For the text-containing cell, return its midpoint in (x, y) coordinate format. 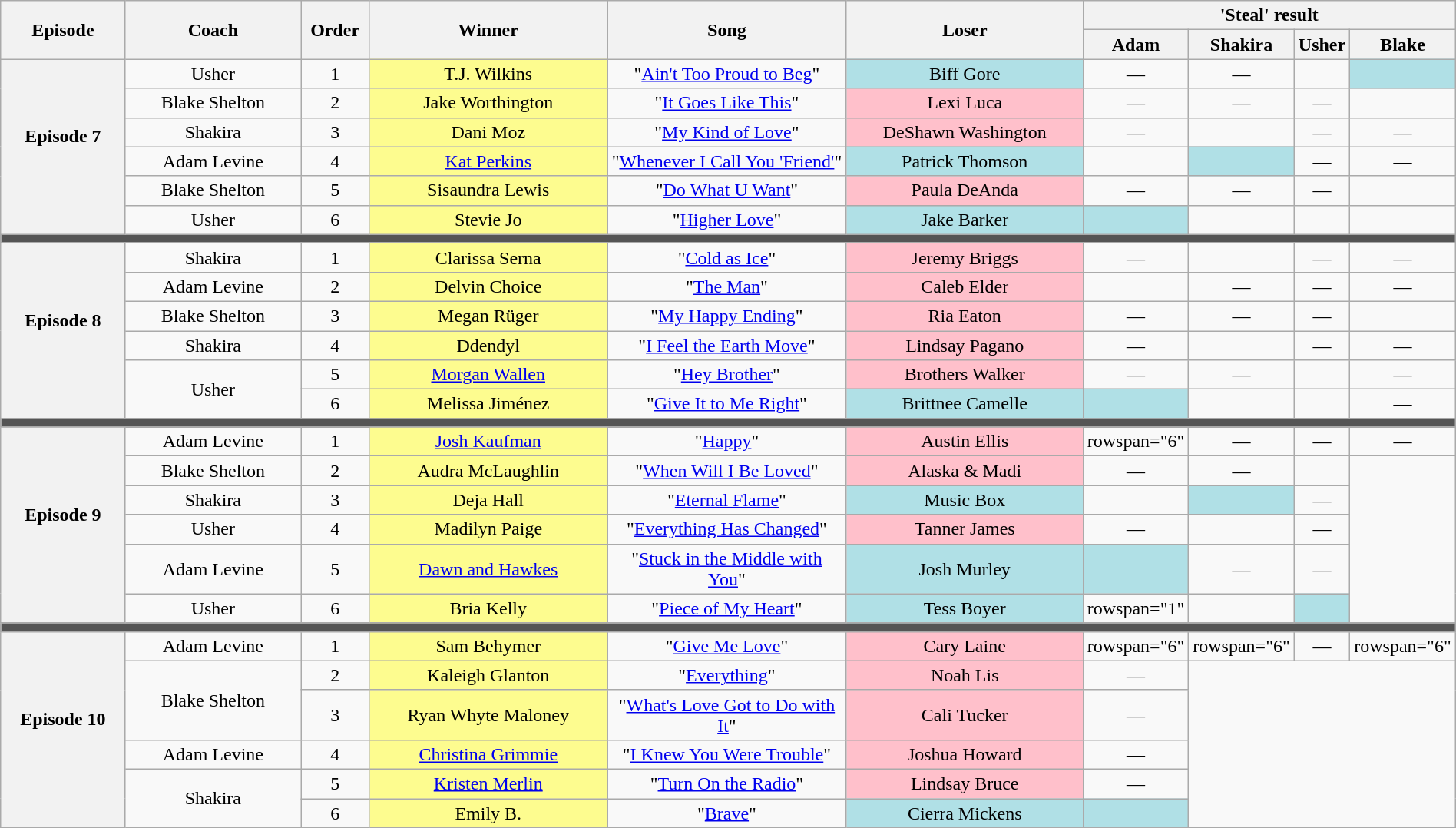
"Ain't Too Proud to Beg" (726, 74)
Coach (213, 30)
"Give It to Me Right" (726, 404)
"Hey Brother" (726, 375)
DeShawn Washington (965, 132)
Loser (965, 30)
"My Happy Ending" (726, 316)
Episode 9 (63, 525)
Stevie Jo (488, 220)
"Turn On the Radio" (726, 783)
"Cold as Ice" (726, 257)
"Stuck in the Middle with You" (726, 568)
Blake (1403, 45)
Brothers Walker (965, 375)
Ria Eaton (965, 316)
Episode 7 (63, 147)
Melissa Jiménez (488, 404)
Jake Barker (965, 220)
Winner (488, 30)
Lindsay Pagano (965, 345)
Morgan Wallen (488, 375)
Kat Perkins (488, 161)
"Eternal Flame" (726, 500)
"Higher Love" (726, 220)
"Whenever I Call You 'Friend'" (726, 161)
"What's Love Got to Do with It" (726, 714)
Christina Grimmie (488, 754)
Episode 8 (63, 330)
Madilyn Paige (488, 529)
rowspan="1" (1136, 608)
Lindsay Bruce (965, 783)
Joshua Howard (965, 754)
Caleb Elder (965, 286)
Dawn and Hawkes (488, 568)
Sam Behymer (488, 646)
Biff Gore (965, 74)
Tess Boyer (965, 608)
"It Goes Like This" (726, 103)
Cary Laine (965, 646)
Episode 10 (63, 730)
"Piece of My Heart" (726, 608)
"Do What U Want" (726, 190)
Kaleigh Glanton (488, 675)
Sisaundra Lewis (488, 190)
Episode (63, 30)
Brittnee Camelle (965, 404)
Cierra Mickens (965, 813)
Audra McLaughlin (488, 471)
"Give Me Love" (726, 646)
Noah Lis (965, 675)
"When Will I Be Loved" (726, 471)
Paula DeAnda (965, 190)
Delvin Choice (488, 286)
Ryan Whyte Maloney (488, 714)
Clarissa Serna (488, 257)
Josh Kaufman (488, 442)
Dani Moz (488, 132)
Alaska & Madi (965, 471)
Deja Hall (488, 500)
Jeremy Briggs (965, 257)
Song (726, 30)
"I Feel the Earth Move" (726, 345)
"The Man" (726, 286)
Jake Worthington (488, 103)
'Steal' result (1269, 15)
"My Kind of Love" (726, 132)
"Everything Has Changed" (726, 529)
Adam (1136, 45)
Patrick Thomson (965, 161)
Austin Ellis (965, 442)
Lexi Luca (965, 103)
Cali Tucker (965, 714)
"Happy" (726, 442)
"I Knew You Were Trouble" (726, 754)
Kristen Merlin (488, 783)
Josh Murley (965, 568)
Megan Rüger (488, 316)
Emily B. (488, 813)
Tanner James (965, 529)
"Everything" (726, 675)
T.J. Wilkins (488, 74)
Bria Kelly (488, 608)
"Brave" (726, 813)
Ddendyl (488, 345)
Music Box (965, 500)
Order (335, 30)
